Provide the (x, y) coordinate of the cell's center where the given text is located.  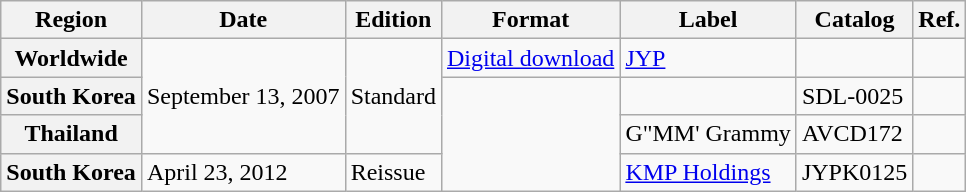
Format (530, 20)
Thailand (72, 134)
KMP Holdings (708, 172)
JYP (708, 58)
Digital download (530, 58)
Standard (393, 96)
Catalog (854, 20)
Region (72, 20)
SDL-0025 (854, 96)
April 23, 2012 (243, 172)
Edition (393, 20)
Date (243, 20)
September 13, 2007 (243, 96)
G"MM' Grammy (708, 134)
Reissue (393, 172)
JYPK0125 (854, 172)
AVCD172 (854, 134)
Worldwide (72, 58)
Label (708, 20)
Ref. (940, 20)
